Find where the given text appears and provide that cell's center as (x, y) coordinate. 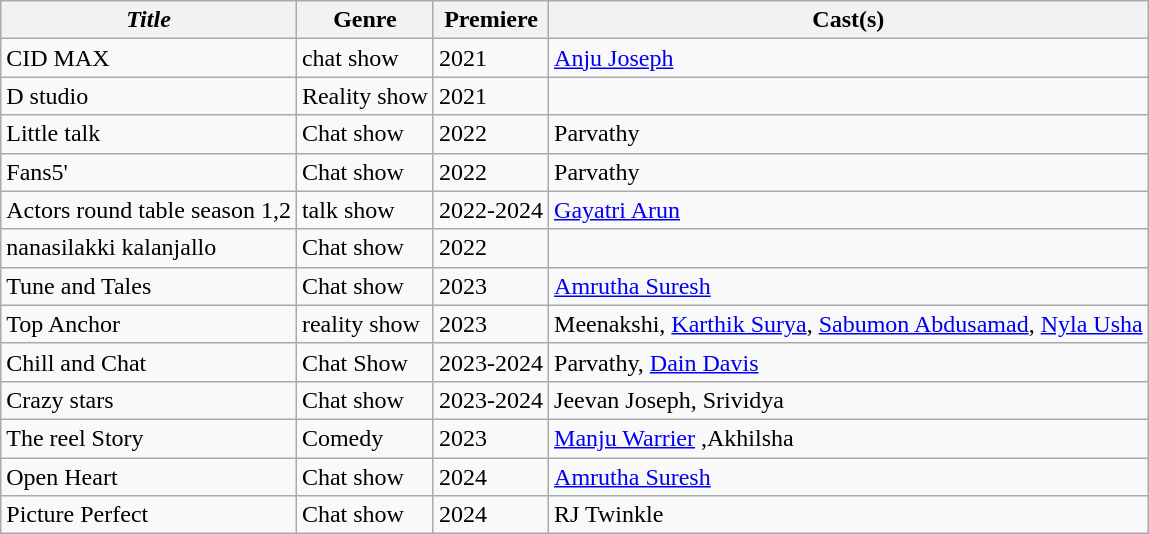
Reality show (364, 96)
Actors round table season 1,2 (149, 210)
reality show (364, 324)
Premiere (490, 20)
The reel Story (149, 438)
Top Anchor (149, 324)
Gayatri Arun (849, 210)
Picture Perfect (149, 515)
D studio (149, 96)
Little talk (149, 134)
2022-2024 (490, 210)
Chill and Chat (149, 362)
Crazy stars (149, 400)
RJ Twinkle (849, 515)
Parvathy, Dain Davis (849, 362)
Fans5' (149, 172)
Open Heart (149, 477)
Manju Warrier ,Akhilsha (849, 438)
Anju Joseph (849, 58)
Title (149, 20)
Jeevan Joseph, Srividya (849, 400)
Comedy (364, 438)
Cast(s) (849, 20)
CID MAX (149, 58)
chat show (364, 58)
Meenakshi, Karthik Surya, Sabumon Abdusamad, Nyla Usha (849, 324)
Tune and Tales (149, 286)
nanasilakki kalanjallo (149, 248)
Genre (364, 20)
talk show (364, 210)
Chat Show (364, 362)
